Output the (X, Y) coordinate of the center of the cell containing the given text.  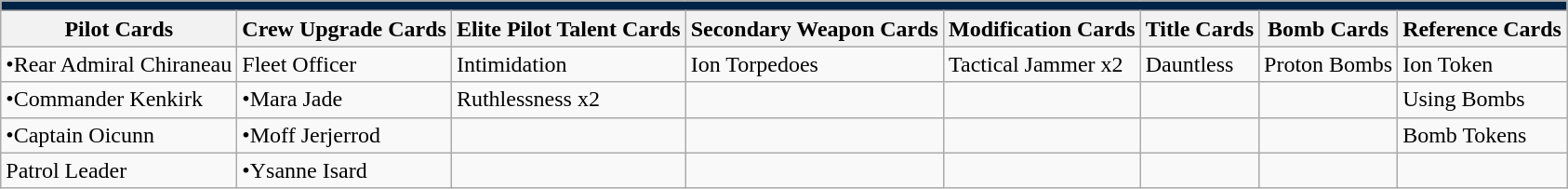
Bomb Cards (1328, 29)
Pilot Cards (119, 29)
Using Bombs (1482, 100)
•Captain Oicunn (119, 135)
•Ysanne Isard (344, 170)
•Rear Admiral Chiraneau (119, 64)
Elite Pilot Talent Cards (568, 29)
Title Cards (1200, 29)
Ion Token (1482, 64)
Ion Torpedoes (815, 64)
•Moff Jerjerrod (344, 135)
•Mara Jade (344, 100)
Secondary Weapon Cards (815, 29)
Bomb Tokens (1482, 135)
•Commander Kenkirk (119, 100)
Ruthlessness x2 (568, 100)
Proton Bombs (1328, 64)
Fleet Officer (344, 64)
Patrol Leader (119, 170)
Dauntless (1200, 64)
Tactical Jammer x2 (1042, 64)
Modification Cards (1042, 29)
Intimidation (568, 64)
Reference Cards (1482, 29)
Crew Upgrade Cards (344, 29)
